From the cell containing the given text, extract its center point as (x, y) coordinate. 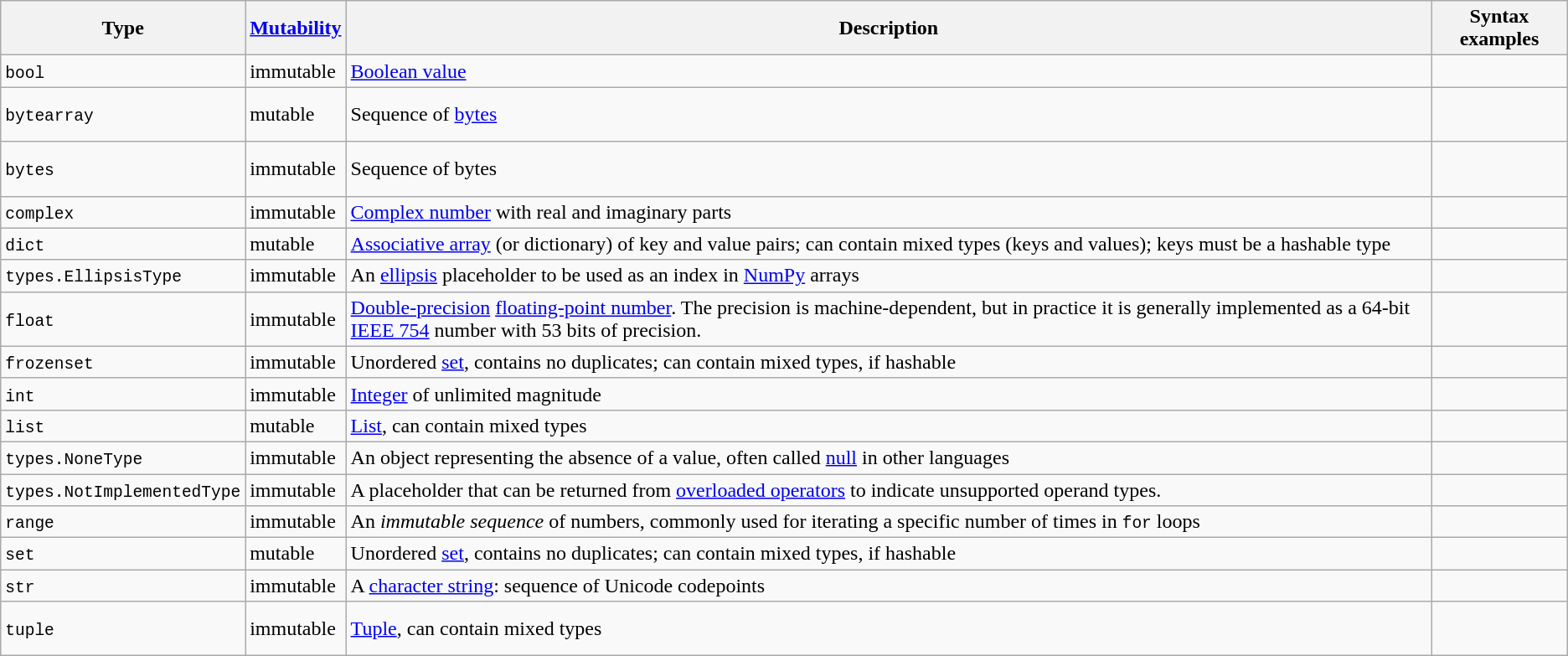
str (123, 586)
list (123, 426)
bool (123, 71)
Associative array (or dictionary) of key and value pairs; can contain mixed types (keys and values); keys must be a hashable type (889, 244)
Complex number with real and imaginary parts (889, 212)
An ellipsis placeholder to be used as an index in NumPy arrays (889, 276)
Boolean value (889, 71)
bytearray (123, 114)
A placeholder that can be returned from overloaded operators to indicate unsupported operand types. (889, 490)
An object representing the absence of a value, often called null in other languages (889, 457)
Description (889, 28)
tuple (123, 628)
range (123, 522)
Mutability (296, 28)
types.NotImplementedType (123, 490)
int (123, 394)
Type (123, 28)
Integer of unlimited magnitude (889, 394)
types.NoneType (123, 457)
bytes (123, 169)
dict (123, 244)
List, can contain mixed types (889, 426)
Syntax examples (1499, 28)
frozenset (123, 362)
A character string: sequence of Unicode codepoints (889, 586)
Tuple, can contain mixed types (889, 628)
An immutable sequence of numbers, commonly used for iterating a specific number of times in for loops (889, 522)
complex (123, 212)
set (123, 554)
types.EllipsisType (123, 276)
float (123, 318)
